Search for the cell housing the specified text and yield its [X, Y] center coordinate. 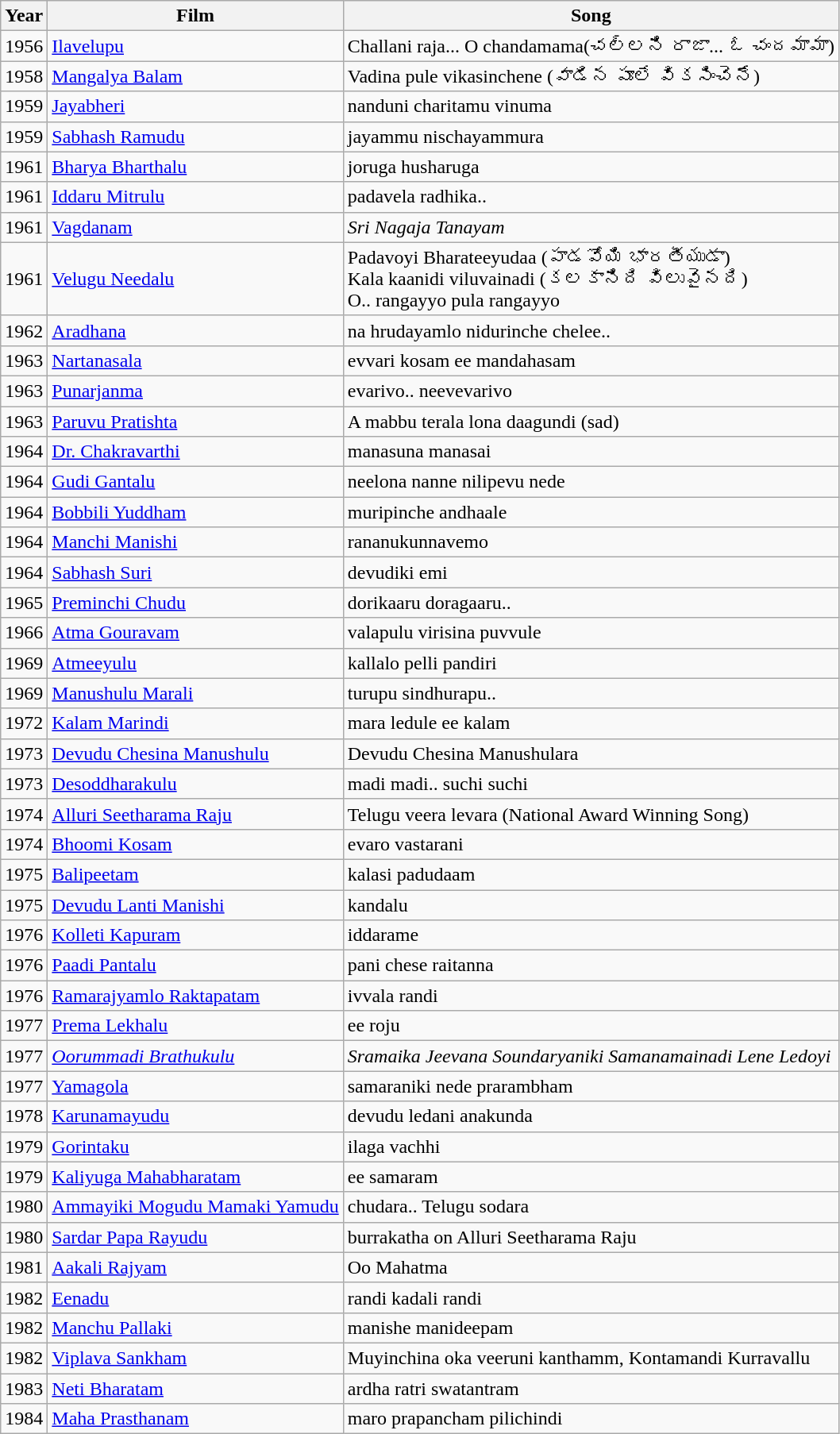
kalasi padudaam [591, 874]
Sabhash Ramudu [195, 137]
Devudu Chesina Manushulara [591, 754]
Sardar Papa Rayudu [195, 1237]
manishe manideepam [591, 1328]
Preminchi Chudu [195, 603]
Bharya Bharthalu [195, 167]
evvari kosam ee mandahasam [591, 360]
Manushulu Marali [195, 693]
1981 [24, 1267]
Kolleti Kapuram [195, 935]
ee roju [591, 1026]
Jayabheri [195, 106]
Aradhana [195, 330]
Gorintaku [195, 1147]
na hrudayamlo nidurinche chelee.. [591, 330]
valapulu virisina puvvule [591, 633]
1984 [24, 1419]
kandalu [591, 904]
ardha ratri swatantram [591, 1389]
Paadi Pantalu [195, 966]
iddarame [591, 935]
Atmeeyulu [195, 663]
pani chese raitanna [591, 966]
nanduni charitamu vinuma [591, 106]
maro prapancham pilichindi [591, 1419]
1966 [24, 633]
burrakatha on Alluri Seetharama Raju [591, 1237]
devudiki emi [591, 572]
1983 [24, 1389]
Vadina pule vikasinchene (వాడిన పూలే వికసించెనే) [591, 76]
Kaliyuga Mahabharatam [195, 1177]
joruga husharuga [591, 167]
A mabbu terala lona daagundi (sad) [591, 422]
Manchi Manishi [195, 542]
samaraniki nede prarambham [591, 1086]
Maha Prasthanam [195, 1419]
Sramaika Jeevana Soundaryaniki Samanamainadi Lene Ledoyi [591, 1056]
Eenadu [195, 1297]
1972 [24, 723]
1956 [24, 46]
padavela radhika.. [591, 197]
evaro vastarani [591, 844]
Aakali Rajyam [195, 1267]
Vagdanam [195, 227]
Film [195, 16]
chudara.. Telugu sodara [591, 1207]
Desoddharakulu [195, 784]
Devudu Chesina Manushulu [195, 754]
Atma Gouravam [195, 633]
devudu ledani anakunda [591, 1116]
Sri Nagaja Tanayam [591, 227]
Iddaru Mitrulu [195, 197]
randi kadali randi [591, 1297]
Sabhash Suri [195, 572]
madi madi.. suchi suchi [591, 784]
Prema Lekhalu [195, 1026]
Padavoyi Bharateeyudaa (పాడవోయి భారతీయుడా)Kala kaanidi viluvainadi (కలకానిది విలువైనది)O.. rangayyo pula rangayyo [591, 279]
Dr. Chakravarthi [195, 452]
ilaga vachhi [591, 1147]
Karunamayudu [195, 1116]
kallalo pelli pandiri [591, 663]
Paruvu Pratishta [195, 422]
rananukunnavemo [591, 542]
1958 [24, 76]
mara ledule ee kalam [591, 723]
Nartanasala [195, 360]
Ilavelupu [195, 46]
dorikaaru doragaaru.. [591, 603]
Oorummadi Brathukulu [195, 1056]
Telugu veera levara (National Award Winning Song) [591, 814]
Yamagola [195, 1086]
1978 [24, 1116]
Bhoomi Kosam [195, 844]
Manchu Pallaki [195, 1328]
Alluri Seetharama Raju [195, 814]
Gudi Gantalu [195, 482]
Neti Bharatam [195, 1389]
Punarjanma [195, 391]
Velugu Needalu [195, 279]
Mangalya Balam [195, 76]
Devudu Lanti Manishi [195, 904]
Song [591, 16]
Ramarajyamlo Raktapatam [195, 996]
ee samaram [591, 1177]
Kalam Marindi [195, 723]
Viplava Sankham [195, 1358]
1962 [24, 330]
Challani raja... O chandamama(చల్లని రాజా... ఓ చందమామా) [591, 46]
Oo Mahatma [591, 1267]
turupu sindhurapu.. [591, 693]
1965 [24, 603]
Bobbili Yuddham [195, 512]
Balipeetam [195, 874]
jayammu nischayammura [591, 137]
Year [24, 16]
ivvala randi [591, 996]
muripinche andhaale [591, 512]
Muyinchina oka veeruni kanthamm, Kontamandi Kurravallu [591, 1358]
manasuna manasai [591, 452]
evarivo.. neevevarivo [591, 391]
Ammayiki Mogudu Mamaki Yamudu [195, 1207]
neelona nanne nilipevu nede [591, 482]
